Search for the cell housing the specified text and yield its (X, Y) center coordinate. 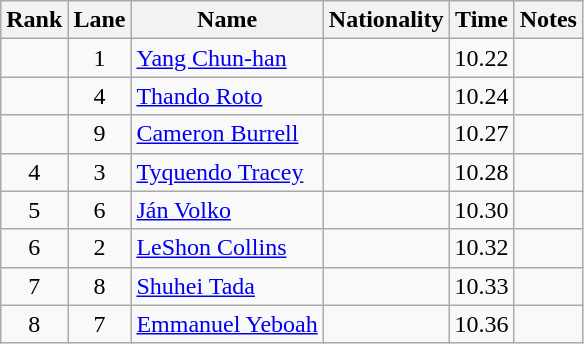
1 (100, 58)
10.30 (482, 210)
Rank (34, 20)
3 (100, 172)
10.24 (482, 96)
2 (100, 248)
Lane (100, 20)
Ján Volko (227, 210)
10.28 (482, 172)
Tyquendo Tracey (227, 172)
LeShon Collins (227, 248)
Yang Chun-han (227, 58)
Cameron Burrell (227, 134)
5 (34, 210)
Shuhei Tada (227, 286)
10.36 (482, 324)
Nationality (386, 20)
Thando Roto (227, 96)
10.32 (482, 248)
10.27 (482, 134)
Emmanuel Yeboah (227, 324)
Notes (548, 20)
Time (482, 20)
10.22 (482, 58)
10.33 (482, 286)
9 (100, 134)
Name (227, 20)
